Determine the (X, Y) coordinate at the center of the cell enclosing the given text.  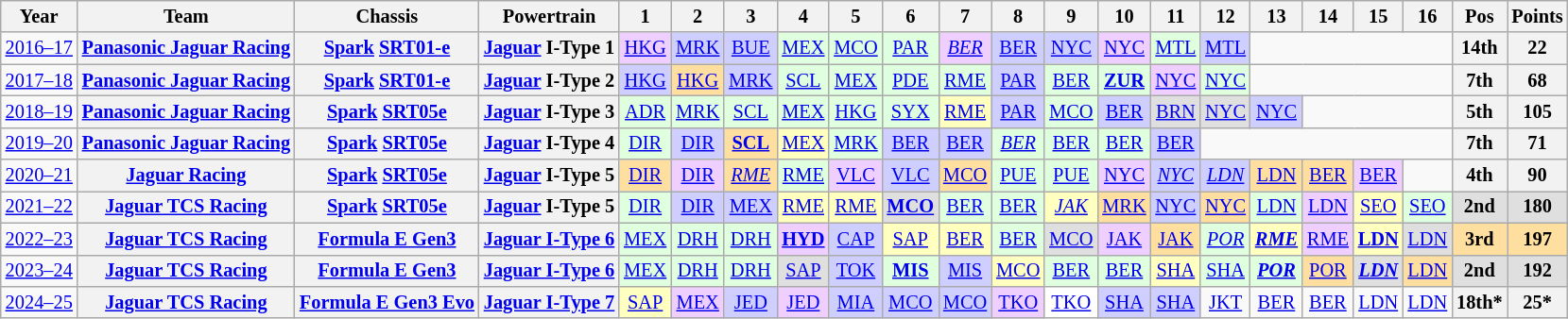
4th (1479, 176)
10 (1124, 16)
PDE (910, 80)
Formula E Gen3 Evo (388, 302)
JKT (1225, 302)
11 (1176, 16)
Year (40, 16)
Jaguar I-Type 1 (549, 48)
2021–22 (40, 207)
MIA (855, 302)
SYX (910, 111)
2024–25 (40, 302)
BRN (1176, 111)
14 (1328, 16)
2022–23 (40, 239)
2023–24 (40, 271)
Pos (1479, 16)
1 (645, 16)
7 (965, 16)
8 (1018, 16)
2016–17 (40, 48)
68 (1537, 80)
192 (1537, 271)
71 (1537, 143)
ZUR (1124, 80)
Jaguar Racing (186, 176)
4 (803, 16)
5 (855, 16)
13 (1276, 16)
105 (1537, 111)
15 (1378, 16)
Points (1537, 16)
CAP (855, 239)
2 (698, 16)
Chassis (388, 16)
3rd (1479, 239)
Jaguar I-Type 2 (549, 80)
BUE (750, 48)
Team (186, 16)
2018–19 (40, 111)
9 (1071, 16)
5th (1479, 111)
HYD (803, 239)
180 (1537, 207)
6 (910, 16)
197 (1537, 239)
Jaguar I-Type 4 (549, 143)
TOK (855, 271)
90 (1537, 176)
22 (1537, 48)
18th* (1479, 302)
2020–21 (40, 176)
ADR (645, 111)
2017–18 (40, 80)
Jaguar I-Type 7 (549, 302)
12 (1225, 16)
25* (1537, 302)
14th (1479, 48)
3 (750, 16)
16 (1428, 16)
Powertrain (549, 16)
Jaguar I-Type 3 (549, 111)
2019–20 (40, 143)
